Output the [X, Y] coordinate of the center of the cell containing the given text.  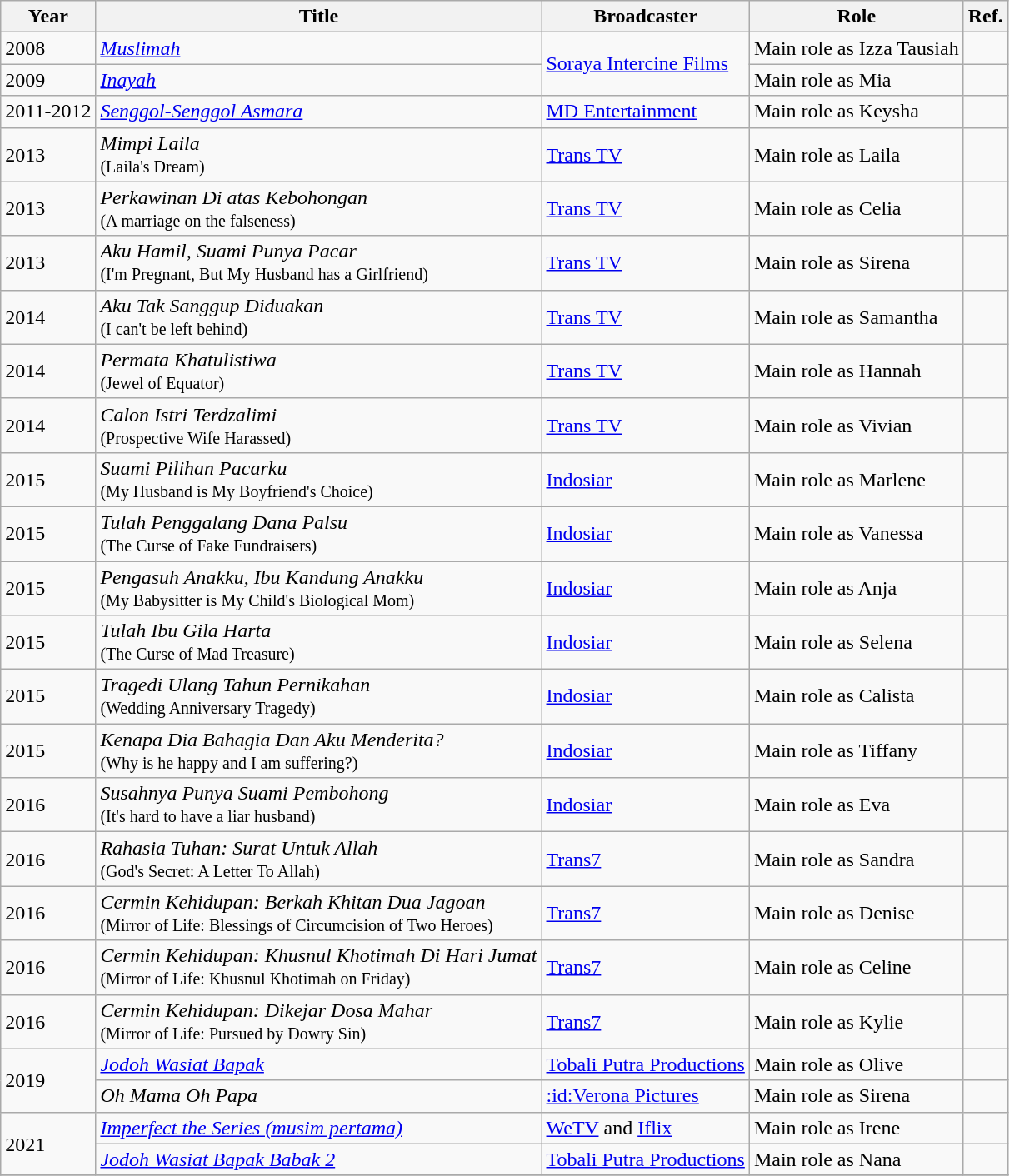
:id:Verona Pictures [645, 1096]
Muslimah [318, 48]
Mimpi Laila(Laila's Dream) [318, 155]
WeTV and Iflix [645, 1128]
Aku Hamil, Suami Punya Pacar(I'm Pregnant, But My Husband has a Girlfriend) [318, 263]
Main role as Izza Tausiah [857, 48]
Main role as Calista [857, 696]
Main role as Irene [857, 1128]
Main role as Olive [857, 1064]
Cermin Kehidupan: Dikejar Dosa Mahar(Mirror of Life: Pursued by Dowry Sin) [318, 1021]
Role [857, 17]
Main role as Anja [857, 588]
Oh Mama Oh Papa [318, 1096]
Main role as Denise [857, 913]
Susahnya Punya Suami Pembohong(It's hard to have a liar husband) [318, 805]
Main role as Marlene [857, 480]
Kenapa Dia Bahagia Dan Aku Menderita?(Why is he happy and I am suffering?) [318, 751]
Main role as Keysha [857, 112]
Permata Khatulistiwa(Jewel of Equator) [318, 371]
Main role as Samantha [857, 316]
Imperfect the Series (musim pertama) [318, 1128]
2019 [48, 1080]
Main role as Nana [857, 1159]
Aku Tak Sanggup Diduakan(I can't be left behind) [318, 316]
Calon Istri Terdzalimi(Prospective Wife Harassed) [318, 425]
Main role as Kylie [857, 1021]
Cermin Kehidupan: Berkah Khitan Dua Jagoan(Mirror of Life: Blessings of Circumcision of Two Heroes) [318, 913]
Year [48, 17]
Suami Pilihan Pacarku(My Husband is My Boyfriend's Choice) [318, 480]
2021 [48, 1144]
Main role as Vanessa [857, 533]
Main role as Selena [857, 643]
Main role as Tiffany [857, 751]
2011-2012 [48, 112]
Main role as Celia [857, 208]
MD Entertainment [645, 112]
Cermin Kehidupan: Khusnul Khotimah Di Hari Jumat(Mirror of Life: Khusnul Khotimah on Friday) [318, 968]
Pengasuh Anakku, Ibu Kandung Anakku(My Babysitter is My Child's Biological Mom) [318, 588]
Inayah [318, 80]
Main role as Eva [857, 805]
2008 [48, 48]
Tragedi Ulang Tahun Pernikahan(Wedding Anniversary Tragedy) [318, 696]
Main role as Hannah [857, 371]
Rahasia Tuhan: Surat Untuk Allah(God's Secret: A Letter To Allah) [318, 860]
Main role as Celine [857, 968]
Main role as Laila [857, 155]
Tulah Penggalang Dana Palsu(The Curse of Fake Fundraisers) [318, 533]
Jodoh Wasiat Bapak [318, 1064]
Main role as Sandra [857, 860]
2009 [48, 80]
Broadcaster [645, 17]
Perkawinan Di atas Kebohongan(A marriage on the falseness) [318, 208]
Title [318, 17]
Ref. [985, 17]
Tulah Ibu Gila Harta(The Curse of Mad Treasure) [318, 643]
Main role as Mia [857, 80]
Main role as Vivian [857, 425]
Jodoh Wasiat Bapak Babak 2 [318, 1159]
Soraya Intercine Films [645, 64]
Senggol-Senggol Asmara [318, 112]
